Detect which cell encompasses the target text, then output its (x, y) center coordinate. 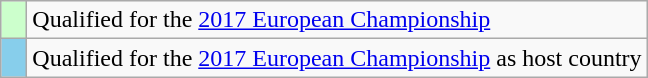
Qualified for the 2017 European Championship (337, 20)
Qualified for the 2017 European Championship as host country (337, 58)
